Return the [x, y] coordinate for the center point of the cell that contains the specified text.  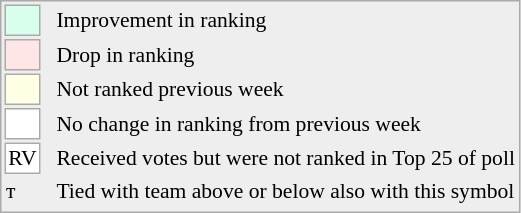
Tied with team above or below also with this symbol [286, 191]
т [22, 191]
Received votes but were not ranked in Top 25 of poll [286, 158]
Drop in ranking [286, 55]
No change in ranking from previous week [286, 124]
Improvement in ranking [286, 20]
Not ranked previous week [286, 90]
RV [22, 158]
